For the text-containing cell, return its midpoint in (x, y) coordinate format. 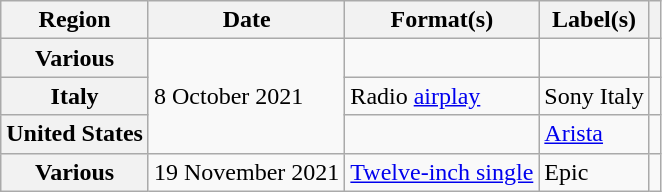
Format(s) (442, 20)
19 November 2021 (246, 172)
United States (75, 134)
Radio airplay (442, 96)
Region (75, 20)
Arista (594, 134)
Italy (75, 96)
8 October 2021 (246, 96)
Twelve-inch single (442, 172)
Epic (594, 172)
Sony Italy (594, 96)
Label(s) (594, 20)
Date (246, 20)
